Identify which cell holds the provided text, then report its (x, y) central coordinate. 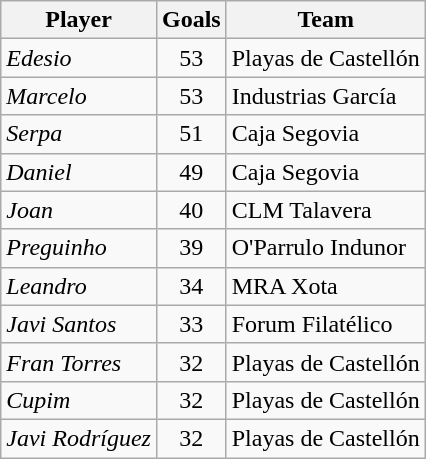
Daniel (79, 172)
Goals (191, 20)
Forum Filatélico (326, 324)
Edesio (79, 58)
CLM Talavera (326, 210)
Leandro (79, 286)
O'Parrulo Indunor (326, 248)
40 (191, 210)
Marcelo (79, 96)
39 (191, 248)
Fran Torres (79, 362)
51 (191, 134)
Industrias García (326, 96)
Joan (79, 210)
Preguinho (79, 248)
33 (191, 324)
Javi Rodríguez (79, 438)
49 (191, 172)
Player (79, 20)
Serpa (79, 134)
34 (191, 286)
Javi Santos (79, 324)
MRA Xota (326, 286)
Team (326, 20)
Cupim (79, 400)
